Find where the given text appears and provide that cell's center as [X, Y] coordinate. 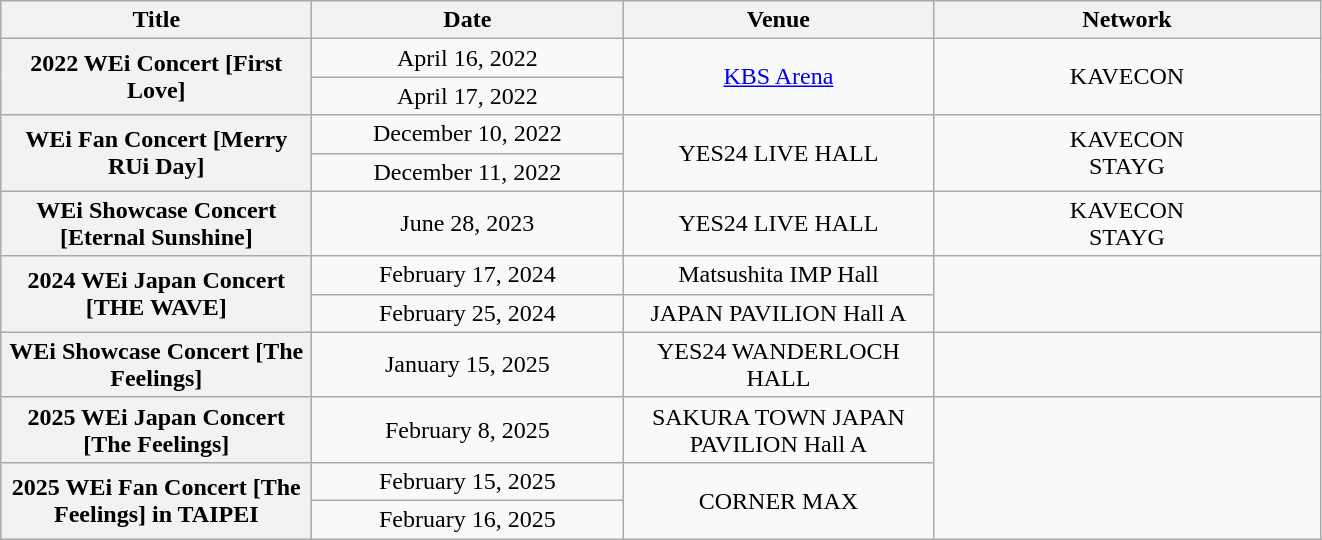
WEi Fan Concert [Merry RUi Day] [156, 153]
WEi Showcase Concert [Eternal Sunshine] [156, 224]
KBS Arena [778, 77]
2025 WEi Japan Concert [The Feelings] [156, 430]
December 10, 2022 [468, 134]
Date [468, 20]
CORNER MAX [778, 500]
February 16, 2025 [468, 519]
SAKURA TOWN JAPAN PAVILION Hall A [778, 430]
WEi Showcase Concert [The Feelings] [156, 364]
February 8, 2025 [468, 430]
KAVECON [1127, 77]
January 15, 2025 [468, 364]
2024 WEi Japan Concert [THE WAVE] [156, 294]
Matsushita IMP Hall [778, 275]
February 17, 2024 [468, 275]
Network [1127, 20]
February 15, 2025 [468, 481]
2025 WEi Fan Concert [The Feelings] in TAIPEI [156, 500]
Title [156, 20]
YES24 WANDERLOCH HALL [778, 364]
April 17, 2022 [468, 96]
Venue [778, 20]
JAPAN PAVILION Hall A [778, 313]
December 11, 2022 [468, 172]
2022 WEi Concert [First Love] [156, 77]
June 28, 2023 [468, 224]
February 25, 2024 [468, 313]
April 16, 2022 [468, 58]
